For the text-containing cell, return its midpoint in (x, y) coordinate format. 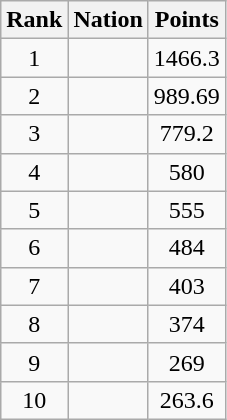
Points (186, 20)
3 (34, 134)
403 (186, 286)
269 (186, 362)
5 (34, 210)
Rank (34, 20)
10 (34, 400)
1466.3 (186, 58)
4 (34, 172)
7 (34, 286)
6 (34, 248)
8 (34, 324)
263.6 (186, 400)
Nation (108, 20)
779.2 (186, 134)
374 (186, 324)
989.69 (186, 96)
2 (34, 96)
1 (34, 58)
555 (186, 210)
9 (34, 362)
484 (186, 248)
580 (186, 172)
